Search for the cell housing the specified text and yield its [x, y] center coordinate. 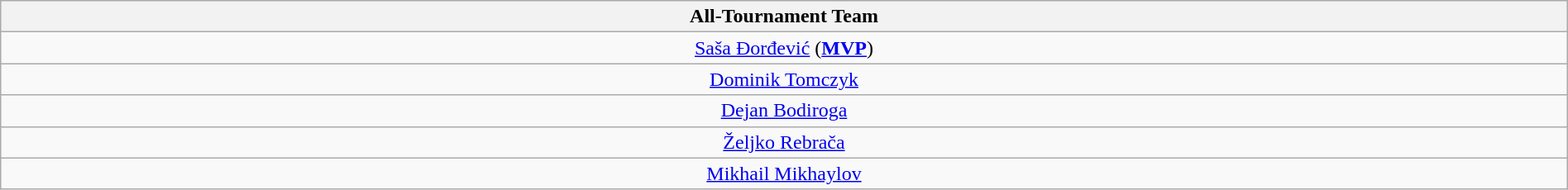
Dominik Tomczyk [784, 79]
Željko Rebrača [784, 142]
Dejan Bodiroga [784, 111]
All-Tournament Team [784, 17]
Saša Đorđević (MVP) [784, 48]
Mikhail Mikhaylov [784, 173]
